Extract the (X, Y) coordinate from the center of the cell holding the provided text.  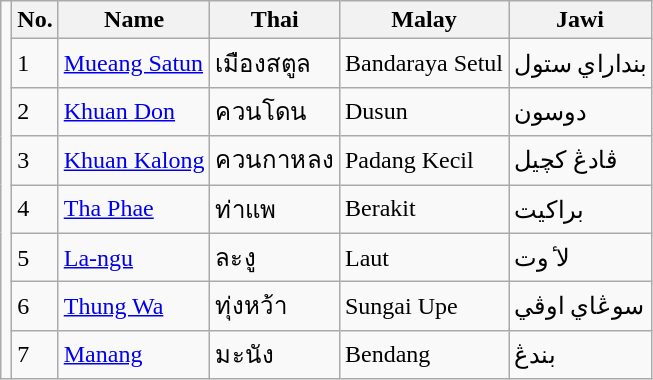
بندڠ (580, 354)
بنداراي ستول (580, 64)
ละงู (275, 258)
Sungai Upe (424, 306)
ڤادڠ كچيل (580, 160)
Padang Kecil (424, 160)
7 (35, 354)
La-ngu (134, 258)
Bandaraya Setul (424, 64)
Khuan Don (134, 112)
Name (134, 20)
ทุ่งหว้า (275, 306)
6 (35, 306)
Manang (134, 354)
Khuan Kalong (134, 160)
2 (35, 112)
لا ٔوت (580, 258)
براكيت (580, 208)
Thung Wa (134, 306)
4 (35, 208)
3 (35, 160)
سوڠاي اوڤي (580, 306)
No. (35, 20)
Thai (275, 20)
มะนัง (275, 354)
Berakit (424, 208)
Malay (424, 20)
Jawi (580, 20)
Laut (424, 258)
Mueang Satun (134, 64)
Dusun (424, 112)
Bendang (424, 354)
ท่าแพ (275, 208)
Tha Phae (134, 208)
1 (35, 64)
ควนกาหลง (275, 160)
เมืองสตูล (275, 64)
5 (35, 258)
ควนโดน (275, 112)
دوسون (580, 112)
